Return the [X, Y] coordinate for the center point of the cell that contains the specified text.  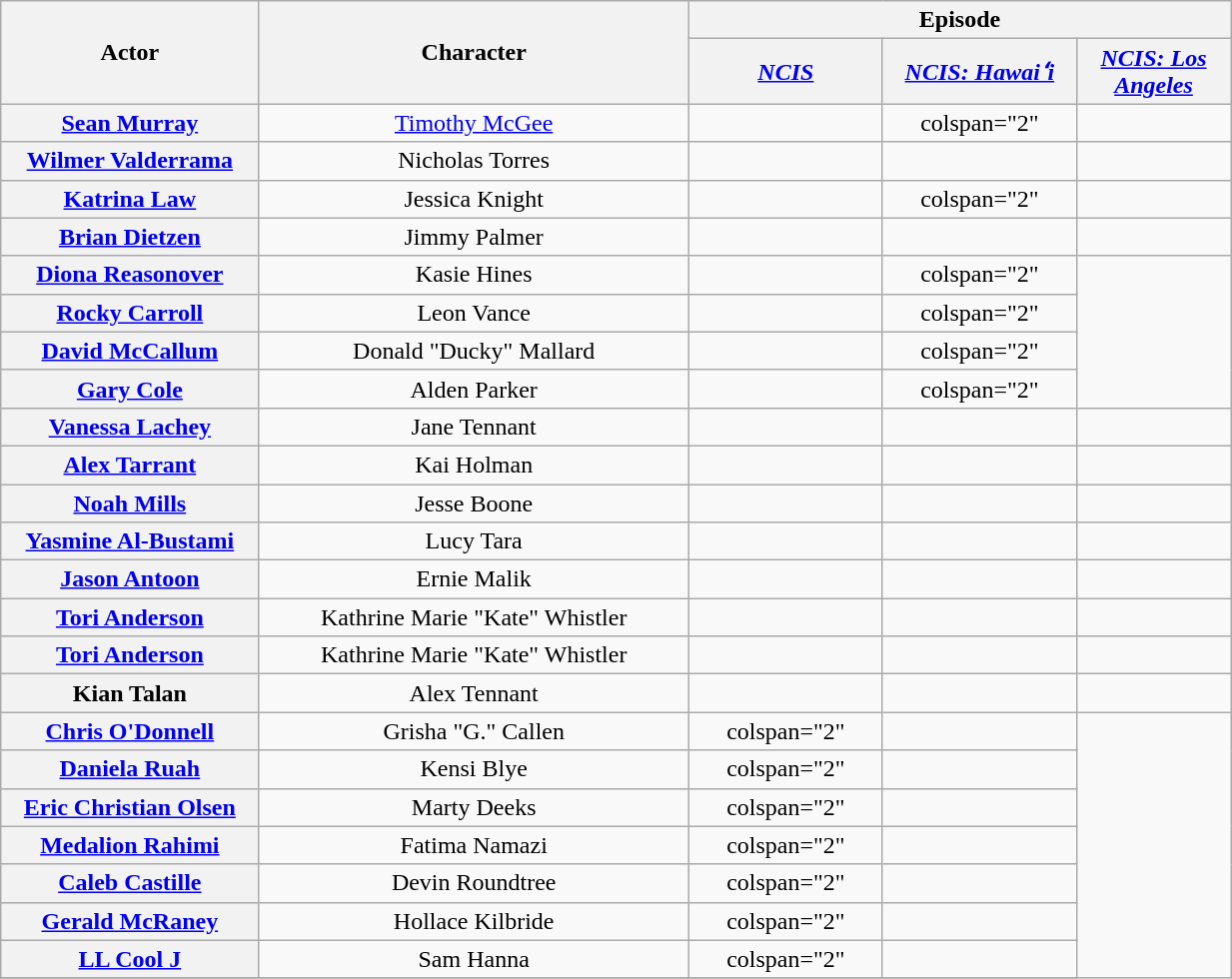
Jesse Boone [474, 502]
Diona Reasonover [130, 275]
David McCallum [130, 351]
Kasie Hines [474, 275]
Lucy Tara [474, 541]
Rocky Carroll [130, 313]
Episode [959, 20]
Jane Tennant [474, 427]
Jimmy Palmer [474, 237]
Vanessa Lachey [130, 427]
Kai Holman [474, 465]
Gary Cole [130, 389]
Leon Vance [474, 313]
Timothy McGee [474, 123]
NCIS [785, 72]
Caleb Castille [130, 883]
Kensi Blye [474, 769]
Kian Talan [130, 693]
Gerald McRaney [130, 921]
Grisha "G." Callen [474, 731]
Nicholas Torres [474, 161]
Yasmine Al-Bustami [130, 541]
Eric Christian Olsen [130, 807]
Devin Roundtree [474, 883]
NCIS: Los Angeles [1153, 72]
Character [474, 52]
NCIS: Hawaiʻi [979, 72]
Daniela Ruah [130, 769]
Fatima Namazi [474, 845]
Alden Parker [474, 389]
Noah Mills [130, 502]
Chris O'Donnell [130, 731]
Jason Antoon [130, 579]
Brian Dietzen [130, 237]
LL Cool J [130, 959]
Marty Deeks [474, 807]
Hollace Kilbride [474, 921]
Jessica Knight [474, 199]
Ernie Malik [474, 579]
Actor [130, 52]
Alex Tarrant [130, 465]
Donald "Ducky" Mallard [474, 351]
Katrina Law [130, 199]
Wilmer Valderrama [130, 161]
Alex Tennant [474, 693]
Sean Murray [130, 123]
Medalion Rahimi [130, 845]
Sam Hanna [474, 959]
